Extract the [x, y] coordinate from the center of the cell holding the provided text.  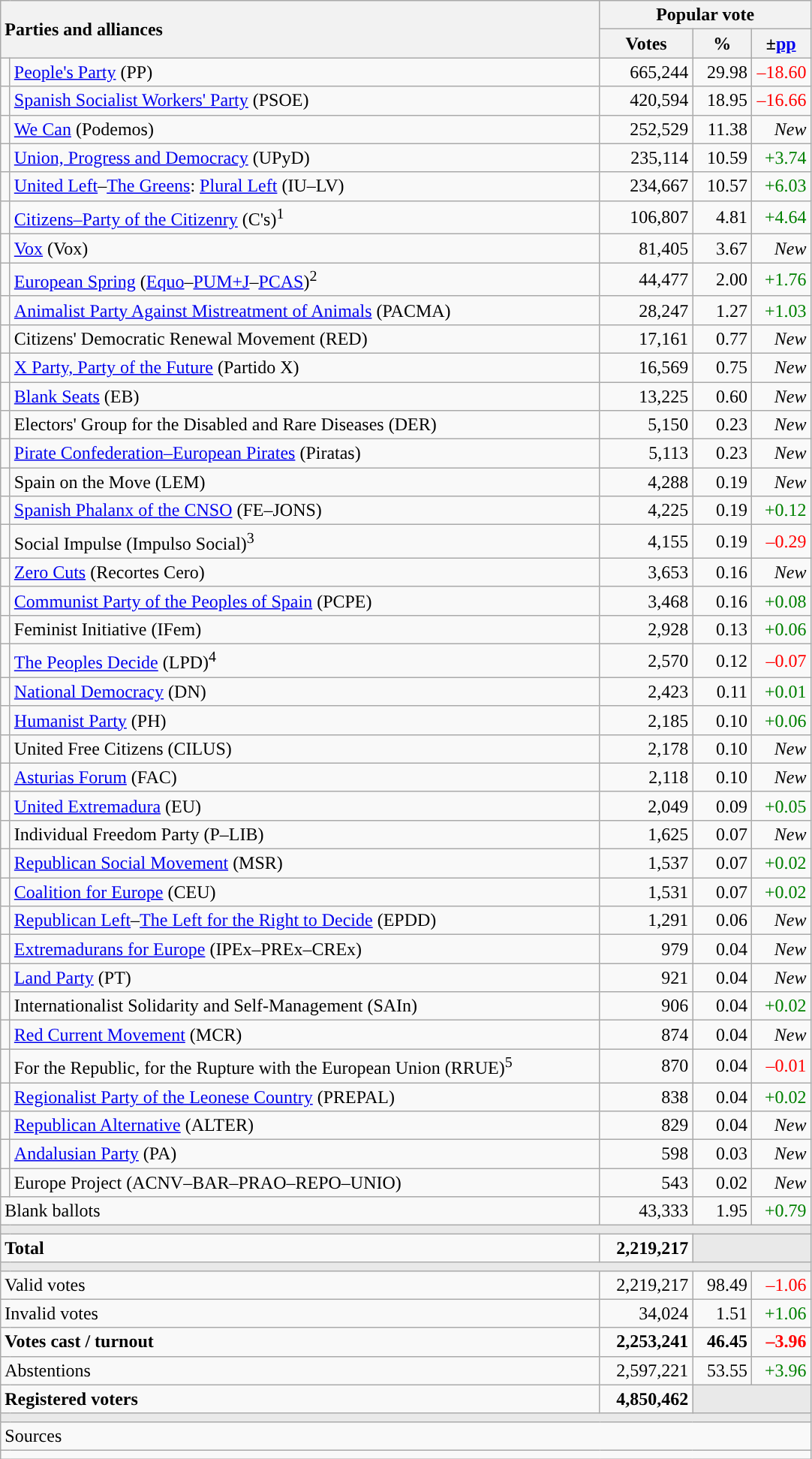
2,118 [646, 777]
X Party, Party of the Future (Partido X) [305, 367]
98.49 [722, 1285]
5,113 [646, 454]
+0.08 [780, 601]
+0.05 [780, 806]
874 [646, 1035]
Republican Alternative (ALTER) [305, 1126]
2.00 [722, 279]
+0.01 [780, 692]
44,477 [646, 279]
+6.03 [780, 186]
906 [646, 1006]
Total [300, 1248]
28,247 [646, 310]
10.59 [722, 158]
2,049 [646, 806]
Red Current Movement (MCR) [305, 1035]
Coalition for Europe (CEU) [305, 892]
–0.29 [780, 542]
+1.06 [780, 1313]
Votes cast / turnout [300, 1342]
% [722, 44]
+3.96 [780, 1370]
0.03 [722, 1154]
2,178 [646, 749]
Vox (Vox) [305, 249]
+1.76 [780, 279]
0.75 [722, 367]
Social Impulse (Impulso Social)3 [305, 542]
543 [646, 1183]
Asturias Forum (FAC) [305, 777]
–16.66 [780, 101]
3.67 [722, 249]
16,569 [646, 367]
235,114 [646, 158]
–18.60 [780, 72]
+1.03 [780, 310]
18.95 [722, 101]
3,468 [646, 601]
2,570 [646, 661]
29.98 [722, 72]
Animalist Party Against Mistreatment of Animals (PACMA) [305, 310]
Electors' Group for the Disabled and Rare Diseases (DER) [305, 425]
+0.12 [780, 511]
Feminist Initiative (IFem) [305, 630]
921 [646, 978]
United Free Citizens (CILUS) [305, 749]
+3.74 [780, 158]
–0.01 [780, 1066]
Land Party (PT) [305, 978]
838 [646, 1097]
0.02 [722, 1183]
1,291 [646, 921]
Zero Cuts (Recortes Cero) [305, 572]
United Left–The Greens: Plural Left (IU–LV) [305, 186]
10.57 [722, 186]
979 [646, 949]
Popular vote [705, 15]
–3.96 [780, 1342]
665,244 [646, 72]
Spanish Socialist Workers' Party (PSOE) [305, 101]
People's Party (PP) [305, 72]
Sources [405, 1436]
Citizens' Democratic Renewal Movement (RED) [305, 339]
53.55 [722, 1370]
Internationalist Solidarity and Self-Management (SAIn) [305, 1006]
United Extremadura (EU) [305, 806]
4,850,462 [646, 1399]
Andalusian Party (PA) [305, 1154]
+4.64 [780, 218]
Abstentions [300, 1370]
Citizens–Party of the Citizenry (C's)1 [305, 218]
2,597,221 [646, 1370]
43,333 [646, 1211]
–1.06 [780, 1285]
Blank ballots [300, 1211]
2,253,241 [646, 1342]
4,288 [646, 482]
598 [646, 1154]
±pp [780, 44]
0.11 [722, 692]
1,625 [646, 834]
81,405 [646, 249]
829 [646, 1126]
Regionalist Party of the Leonese Country (PREPAL) [305, 1097]
4.81 [722, 218]
Invalid votes [300, 1313]
Communist Party of the Peoples of Spain (PCPE) [305, 601]
2,185 [646, 720]
Europe Project (ACNV–BAR–PRAO–REPO–UNIO) [305, 1183]
0.60 [722, 396]
0.06 [722, 921]
1,531 [646, 892]
Blank Seats (EB) [305, 396]
4,225 [646, 511]
17,161 [646, 339]
Humanist Party (PH) [305, 720]
Valid votes [300, 1285]
Individual Freedom Party (P–LIB) [305, 834]
2,928 [646, 630]
11.38 [722, 129]
3,653 [646, 572]
34,024 [646, 1313]
420,594 [646, 101]
Spanish Phalanx of the CNSO (FE–JONS) [305, 511]
870 [646, 1066]
Parties and alliances [300, 29]
1.95 [722, 1211]
106,807 [646, 218]
We Can (Podemos) [305, 129]
4,155 [646, 542]
234,667 [646, 186]
Registered voters [300, 1399]
0.13 [722, 630]
1.51 [722, 1313]
13,225 [646, 396]
Pirate Confederation–European Pirates (Piratas) [305, 454]
Extremadurans for Europe (IPEx–PREx–CREx) [305, 949]
The Peoples Decide (LPD)4 [305, 661]
46.45 [722, 1342]
European Spring (Equo–PUM+J–PCAS)2 [305, 279]
National Democracy (DN) [305, 692]
Union, Progress and Democracy (UPyD) [305, 158]
Republican Social Movement (MSR) [305, 864]
0.09 [722, 806]
For the Republic, for the Rupture with the European Union (RRUE)5 [305, 1066]
0.12 [722, 661]
1,537 [646, 864]
0.77 [722, 339]
252,529 [646, 129]
Votes [646, 44]
+0.79 [780, 1211]
1.27 [722, 310]
Spain on the Move (LEM) [305, 482]
5,150 [646, 425]
Republican Left–The Left for the Right to Decide (EPDD) [305, 921]
–0.07 [780, 661]
2,423 [646, 692]
